Find where the given text appears and provide that cell's center as [x, y] coordinate. 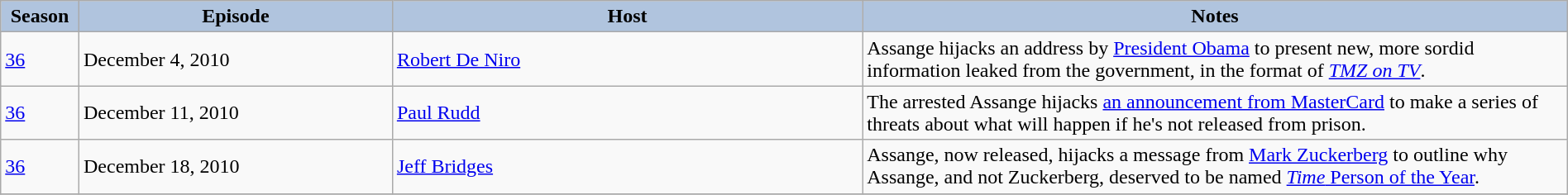
Episode [235, 17]
Robert De Niro [627, 59]
Assange hijacks an address by President Obama to present new, more sordid information leaked from the government, in the format of TMZ on TV. [1216, 59]
Season [40, 17]
December 18, 2010 [235, 167]
December 11, 2010 [235, 112]
Host [627, 17]
December 4, 2010 [235, 59]
Notes [1216, 17]
Paul Rudd [627, 112]
Jeff Bridges [627, 167]
The arrested Assange hijacks an announcement from MasterCard to make a series of threats about what will happen if he's not released from prison. [1216, 112]
